Locate the cell with the specified text and output its [X, Y] center coordinate. 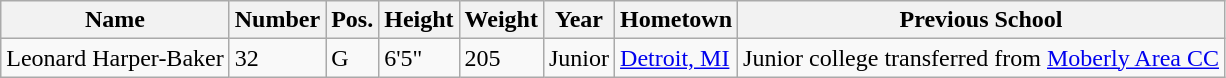
Year [578, 20]
Pos. [352, 20]
Height [419, 20]
Junior college transferred from Moberly Area CC [982, 58]
G [352, 58]
6'5" [419, 58]
32 [277, 58]
Name [115, 20]
Number [277, 20]
Weight [501, 20]
Hometown [676, 20]
Detroit, MI [676, 58]
Junior [578, 58]
Leonard Harper-Baker [115, 58]
205 [501, 58]
Previous School [982, 20]
